Extract the [x, y] coordinate from the center of the cell holding the provided text.  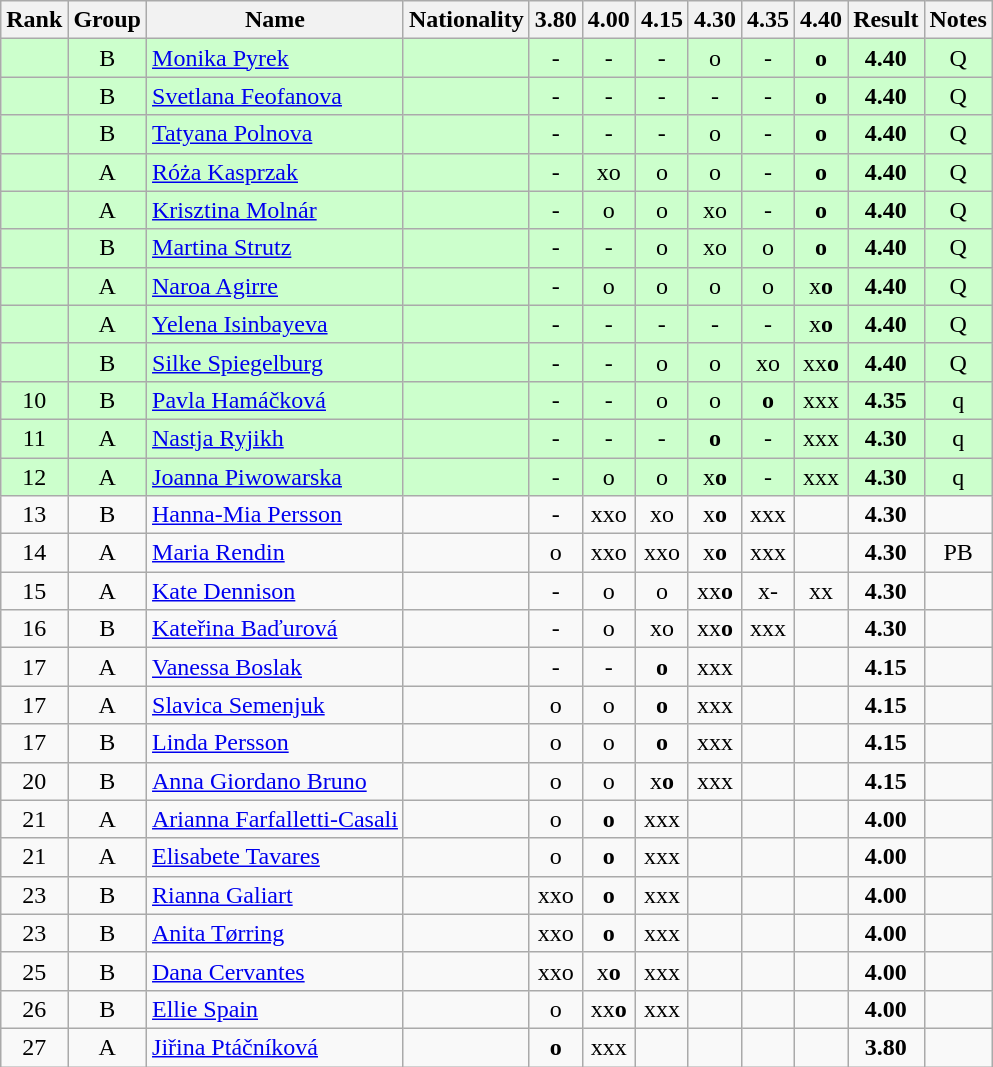
PB [958, 553]
13 [34, 515]
11 [34, 438]
xx [822, 591]
14 [34, 553]
Rank [34, 20]
Anna Giordano Bruno [276, 781]
20 [34, 781]
Ellie Spain [276, 1009]
15 [34, 591]
Vanessa Boslak [276, 667]
Monika Pyrek [276, 58]
Nationality [466, 20]
Naroa Agirre [276, 286]
Pavla Hamáčková [276, 400]
Anita Tørring [276, 933]
Rianna Galiart [276, 895]
27 [34, 1047]
x- [768, 591]
Result [886, 20]
Maria Rendin [276, 553]
Notes [958, 20]
Tatyana Polnova [276, 134]
Kateřina Baďurová [276, 629]
Yelena Isinbayeva [276, 324]
12 [34, 477]
Group [108, 20]
Silke Spiegelburg [276, 362]
Nastja Ryjikh [276, 438]
Name [276, 20]
Kate Dennison [276, 591]
Krisztina Molnár [276, 210]
Hanna-Mia Persson [276, 515]
Svetlana Feofanova [276, 96]
Róża Kasprzak [276, 172]
Martina Strutz [276, 248]
Joanna Piwowarska [276, 477]
Linda Persson [276, 743]
10 [34, 400]
Elisabete Tavares [276, 857]
26 [34, 1009]
Arianna Farfalletti-Casali [276, 819]
Slavica Semenjuk [276, 705]
16 [34, 629]
25 [34, 971]
Dana Cervantes [276, 971]
Jiřina Ptáčníková [276, 1047]
